Return (X, Y) of the center of cell containing provided text 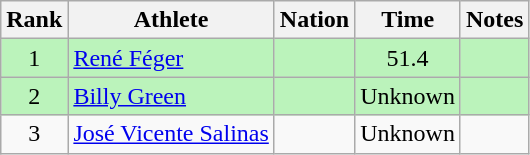
Time (408, 20)
Notes (494, 20)
René Féger (171, 58)
1 (34, 58)
2 (34, 96)
3 (34, 134)
Nation (314, 20)
José Vicente Salinas (171, 134)
Billy Green (171, 96)
Athlete (171, 20)
Rank (34, 20)
51.4 (408, 58)
